Locate the cell with the specified text and output its (x, y) center coordinate. 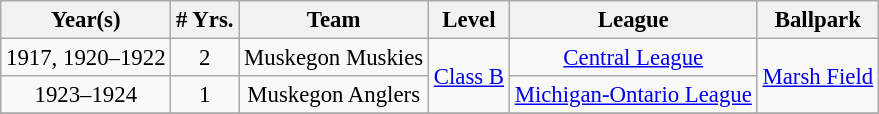
Year(s) (86, 20)
League (633, 20)
# Yrs. (205, 20)
1917, 1920–1922 (86, 58)
1923–1924 (86, 95)
1 (205, 95)
Level (468, 20)
2 (205, 58)
Michigan-Ontario League (633, 95)
Team (334, 20)
Central League (633, 58)
Muskegon Anglers (334, 95)
Muskegon Muskies (334, 58)
Marsh Field (818, 76)
Ballpark (818, 20)
Class B (468, 76)
